Return [X, Y] of the center of cell containing provided text 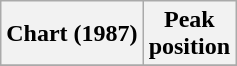
Peakposition [189, 34]
Chart (1987) [72, 34]
